Identify which cell holds the provided text, then report its (X, Y) central coordinate. 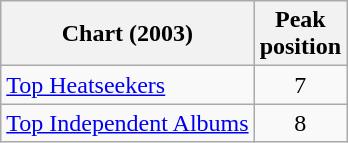
7 (300, 85)
8 (300, 123)
Chart (2003) (128, 34)
Peakposition (300, 34)
Top Independent Albums (128, 123)
Top Heatseekers (128, 85)
